Detect which cell encompasses the target text, then output its (X, Y) center coordinate. 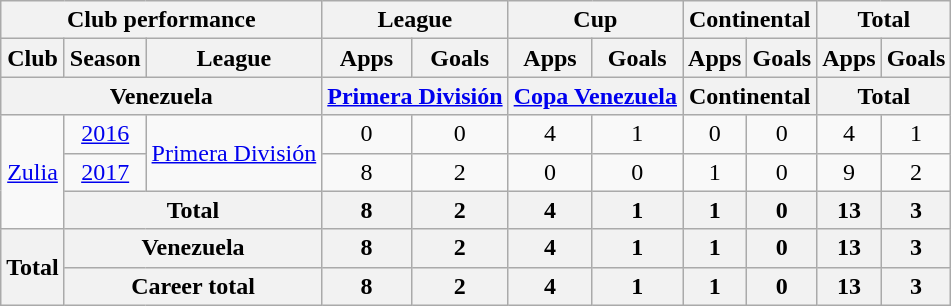
2017 (105, 172)
Zulia (33, 172)
Season (105, 58)
Club (33, 58)
Cup (595, 20)
Career total (192, 286)
2016 (105, 134)
Copa Venezuela (595, 96)
Club performance (162, 20)
9 (849, 172)
